Determine the (x, y) coordinate at the center of the cell enclosing the given text.  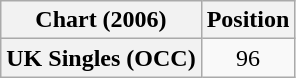
Position (248, 20)
Chart (2006) (101, 20)
UK Singles (OCC) (101, 58)
96 (248, 58)
